Return (X, Y) of the center of cell containing provided text 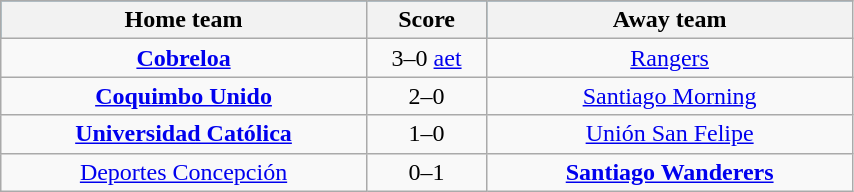
Santiago Morning (670, 96)
Home team (184, 20)
2–0 (426, 96)
Cobreloa (184, 58)
0–1 (426, 172)
Deportes Concepción (184, 172)
Santiago Wanderers (670, 172)
Rangers (670, 58)
3–0 aet (426, 58)
Score (426, 20)
Away team (670, 20)
1–0 (426, 134)
Universidad Católica (184, 134)
Coquimbo Unido (184, 96)
Unión San Felipe (670, 134)
